Pinpoint the cell where the given text exists, returning its [x, y] midpoint coordinate. 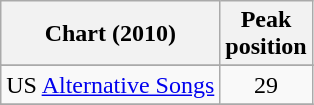
29 [266, 85]
Chart (2010) [110, 34]
US Alternative Songs [110, 85]
Peakposition [266, 34]
